Scan for the cell matching the given text and deliver its [x, y] coordinate at center. 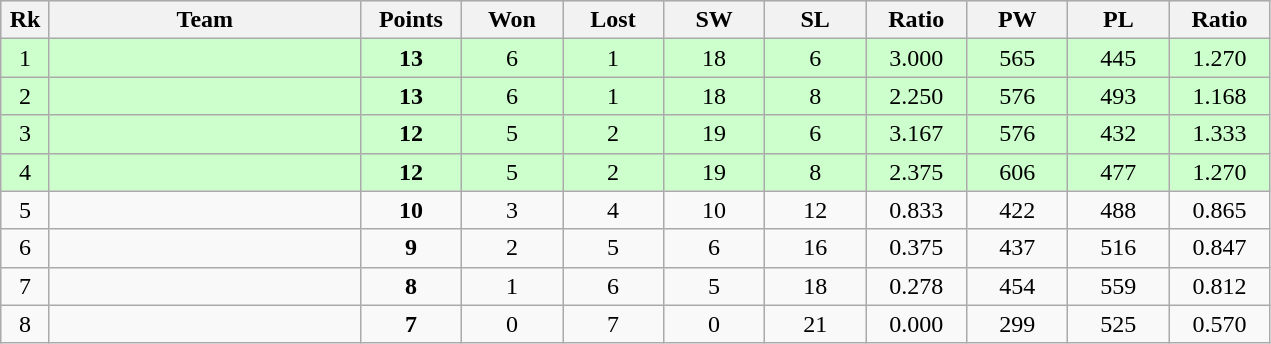
Lost [612, 20]
1.333 [1220, 134]
454 [1018, 286]
299 [1018, 324]
0.833 [916, 210]
SW [714, 20]
477 [1118, 172]
525 [1118, 324]
21 [816, 324]
3.000 [916, 58]
16 [816, 248]
432 [1118, 134]
PL [1118, 20]
SL [816, 20]
0.570 [1220, 324]
493 [1118, 96]
1.168 [1220, 96]
0.865 [1220, 210]
445 [1118, 58]
2.375 [916, 172]
2.250 [916, 96]
422 [1018, 210]
Team [204, 20]
9 [410, 248]
Won [512, 20]
Rk [26, 20]
0.812 [1220, 286]
565 [1018, 58]
488 [1118, 210]
PW [1018, 20]
0.278 [916, 286]
559 [1118, 286]
3.167 [916, 134]
0.375 [916, 248]
437 [1018, 248]
Points [410, 20]
516 [1118, 248]
0.847 [1220, 248]
0.000 [916, 324]
606 [1018, 172]
